Determine the [X, Y] coordinate at the center of the cell enclosing the given text.  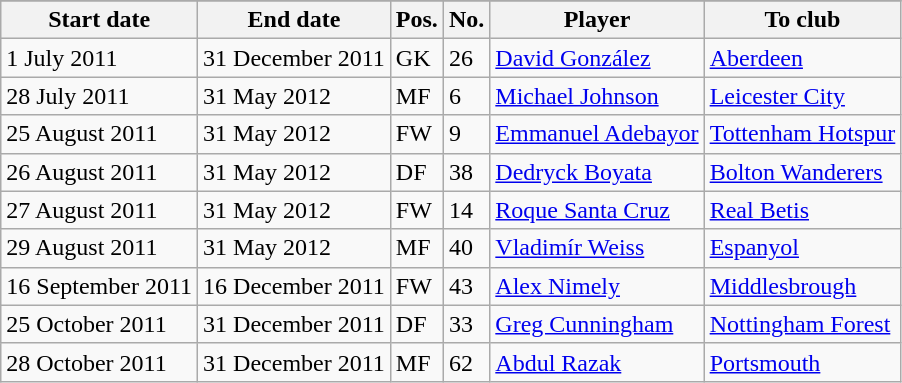
Pos. [416, 20]
Emmanuel Adebayor [597, 134]
Player [597, 20]
Aberdeen [802, 58]
Leicester City [802, 96]
Roque Santa Cruz [597, 210]
Abdul Razak [597, 362]
26 [466, 58]
Start date [100, 20]
Tottenham Hotspur [802, 134]
Bolton Wanderers [802, 172]
1 July 2011 [100, 58]
14 [466, 210]
28 October 2011 [100, 362]
40 [466, 248]
David González [597, 58]
25 August 2011 [100, 134]
Espanyol [802, 248]
Michael Johnson [597, 96]
9 [466, 134]
6 [466, 96]
16 September 2011 [100, 286]
27 August 2011 [100, 210]
29 August 2011 [100, 248]
Vladimír Weiss [597, 248]
Real Betis [802, 210]
No. [466, 20]
Greg Cunningham [597, 324]
25 October 2011 [100, 324]
26 August 2011 [100, 172]
38 [466, 172]
Alex Nimely [597, 286]
Dedryck Boyata [597, 172]
16 December 2011 [294, 286]
To club [802, 20]
Portsmouth [802, 362]
62 [466, 362]
Middlesbrough [802, 286]
End date [294, 20]
43 [466, 286]
33 [466, 324]
Nottingham Forest [802, 324]
GK [416, 58]
28 July 2011 [100, 96]
